Determine the [X, Y] coordinate at the center of the cell enclosing the given text.  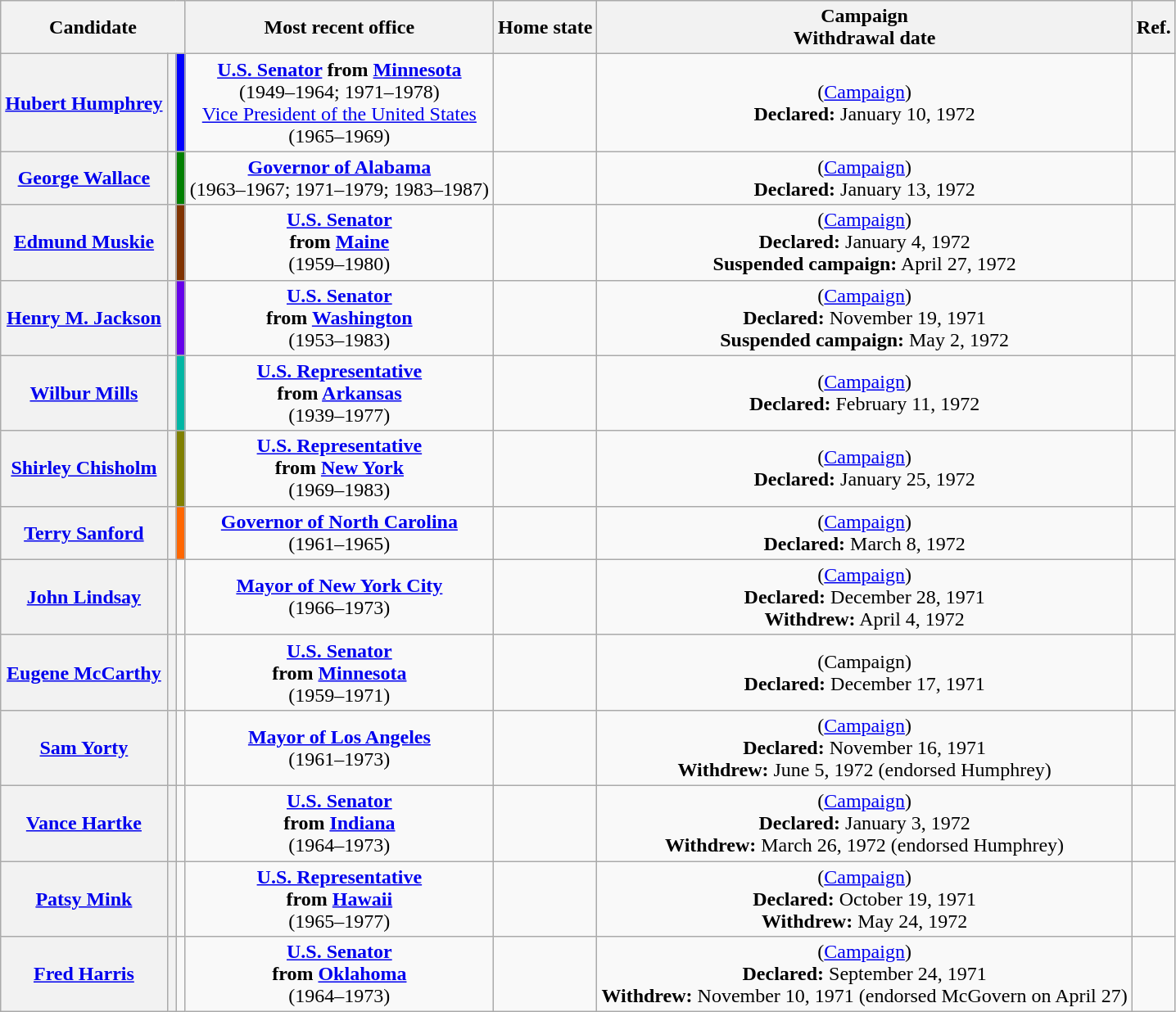
John Lindsay [84, 597]
CampaignWithdrawal date [865, 28]
U.S. Representativefrom Arkansas(1939–1977) [339, 393]
Henry M. Jackson [84, 318]
Ref. [1153, 28]
Edmund Muskie [84, 242]
U.S. Representativefrom New York(1969–1983) [339, 468]
U.S. Senatorfrom Oklahoma(1964–1973) [339, 974]
(Campaign)Declared: November 19, 1971Suspended campaign: May 2, 1972 [865, 318]
(Campaign)Declared: January 10, 1972 [865, 103]
U.S. Senatorfrom Indiana(1964–1973) [339, 823]
(Campaign)Declared: January 13, 1972 [865, 178]
(Campaign)Declared: September 24, 1971Withdrew: November 10, 1971 (endorsed McGovern on April 27) [865, 974]
Wilbur Mills [84, 393]
(Campaign)Declared: November 16, 1971Withdrew: June 5, 1972 (endorsed Humphrey) [865, 748]
(Campaign)Declared: January 25, 1972 [865, 468]
Fred Harris [84, 974]
Governor of Alabama(1963–1967; 1971–1979; 1983–1987) [339, 178]
Eugene McCarthy [84, 672]
Mayor of New York City(1966–1973) [339, 597]
(Campaign)Declared: January 4, 1972Suspended campaign: April 27, 1972 [865, 242]
(Campaign)Declared: February 11, 1972 [865, 393]
George Wallace [84, 178]
Home state [545, 28]
(Campaign)Declared: March 8, 1972 [865, 532]
Most recent office [339, 28]
Governor of North Carolina(1961–1965) [339, 532]
Terry Sanford [84, 532]
U.S. Senatorfrom Washington(1953–1983) [339, 318]
Shirley Chisholm [84, 468]
U.S. Representativefrom Hawaii(1965–1977) [339, 899]
(Campaign)Declared: January 3, 1972Withdrew: March 26, 1972 (endorsed Humphrey) [865, 823]
Candidate [93, 28]
Mayor of Los Angeles(1961–1973) [339, 748]
Patsy Mink [84, 899]
(Campaign)Declared: December 17, 1971 [865, 672]
Hubert Humphrey [84, 103]
Sam Yorty [84, 748]
U.S. Senator from Minnesota(1949–1964; 1971–1978)Vice President of the United States(1965–1969) [339, 103]
(Campaign)Declared: October 19, 1971Withdrew: May 24, 1972 [865, 899]
(Campaign)Declared: December 28, 1971Withdrew: April 4, 1972 [865, 597]
Vance Hartke [84, 823]
U.S. Senatorfrom Minnesota(1959–1971) [339, 672]
U.S. Senatorfrom Maine(1959–1980) [339, 242]
